Output the [X, Y] coordinate of the center of the cell containing the given text.  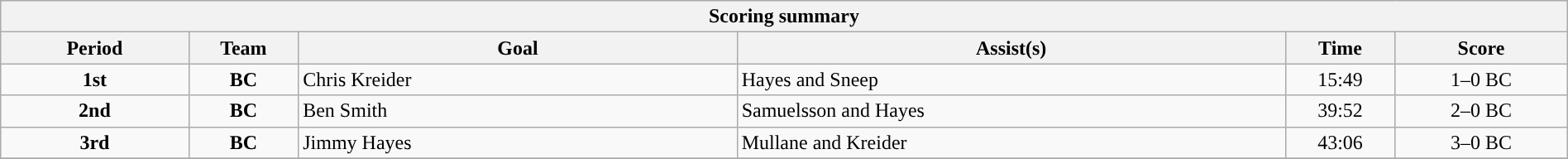
Jimmy Hayes [518, 142]
43:06 [1340, 142]
2–0 BC [1481, 111]
15:49 [1340, 79]
Mullane and Kreider [1011, 142]
39:52 [1340, 111]
Hayes and Sneep [1011, 79]
Team [243, 48]
Goal [518, 48]
Assist(s) [1011, 48]
1st [94, 79]
3–0 BC [1481, 142]
Score [1481, 48]
Samuelsson and Hayes [1011, 111]
Chris Kreider [518, 79]
Time [1340, 48]
1–0 BC [1481, 79]
Period [94, 48]
Ben Smith [518, 111]
Scoring summary [784, 17]
2nd [94, 111]
3rd [94, 142]
